For the text-containing cell, return its midpoint in (X, Y) coordinate format. 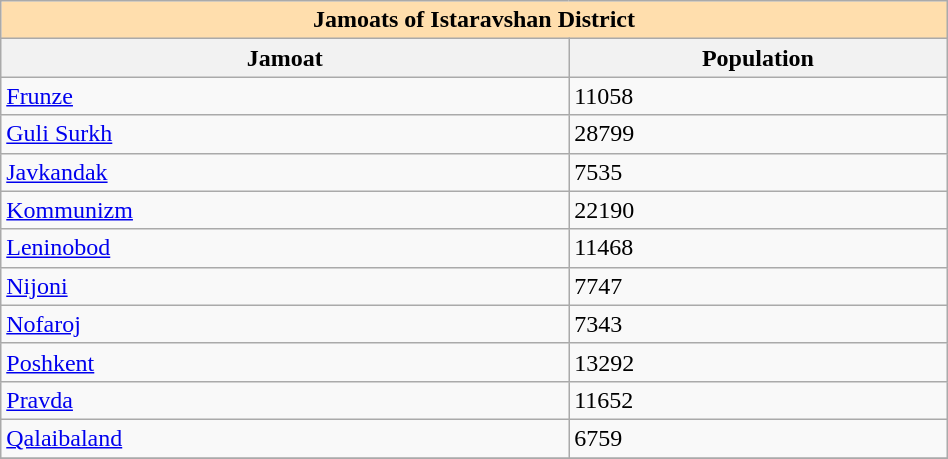
Poshkent (285, 362)
Kommunizm (285, 210)
Frunze (285, 96)
Jamoat (285, 58)
6759 (758, 438)
Nofaroj (285, 324)
7343 (758, 324)
Javkandak (285, 172)
13292 (758, 362)
Qalaibaland (285, 438)
Nijoni (285, 286)
28799 (758, 134)
11058 (758, 96)
Population (758, 58)
Jamoats of Istaravshan District (474, 20)
7535 (758, 172)
Guli Surkh (285, 134)
7747 (758, 286)
Pravda (285, 400)
Leninobod (285, 248)
11652 (758, 400)
22190 (758, 210)
11468 (758, 248)
